Scan for the cell matching the given text and deliver its (X, Y) coordinate at center. 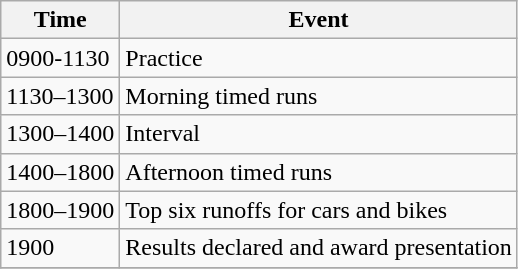
1800–1900 (60, 210)
1900 (60, 248)
Event (319, 20)
0900-1130 (60, 58)
1130–1300 (60, 96)
Practice (319, 58)
1400–1800 (60, 172)
Interval (319, 134)
Top six runoffs for cars and bikes (319, 210)
Afternoon timed runs (319, 172)
Time (60, 20)
Results declared and award presentation (319, 248)
1300–1400 (60, 134)
Morning timed runs (319, 96)
